Provide the (X, Y) coordinate of the cell's center where the given text is located.  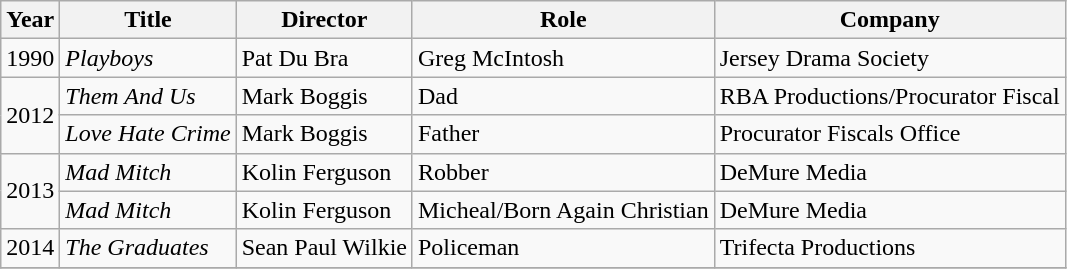
Father (563, 134)
2012 (30, 115)
Playboys (148, 58)
Pat Du Bra (324, 58)
Procurator Fiscals Office (890, 134)
Greg McIntosh (563, 58)
2014 (30, 248)
Role (563, 20)
Company (890, 20)
Robber (563, 172)
1990 (30, 58)
2013 (30, 191)
Sean Paul Wilkie (324, 248)
Dad (563, 96)
Jersey Drama Society (890, 58)
Micheal/Born Again Christian (563, 210)
Title (148, 20)
Love Hate Crime (148, 134)
Year (30, 20)
Them And Us (148, 96)
The Graduates (148, 248)
Trifecta Productions (890, 248)
Policeman (563, 248)
Director (324, 20)
RBA Productions/Procurator Fiscal (890, 96)
